For the text-containing cell, return its midpoint in [x, y] coordinate format. 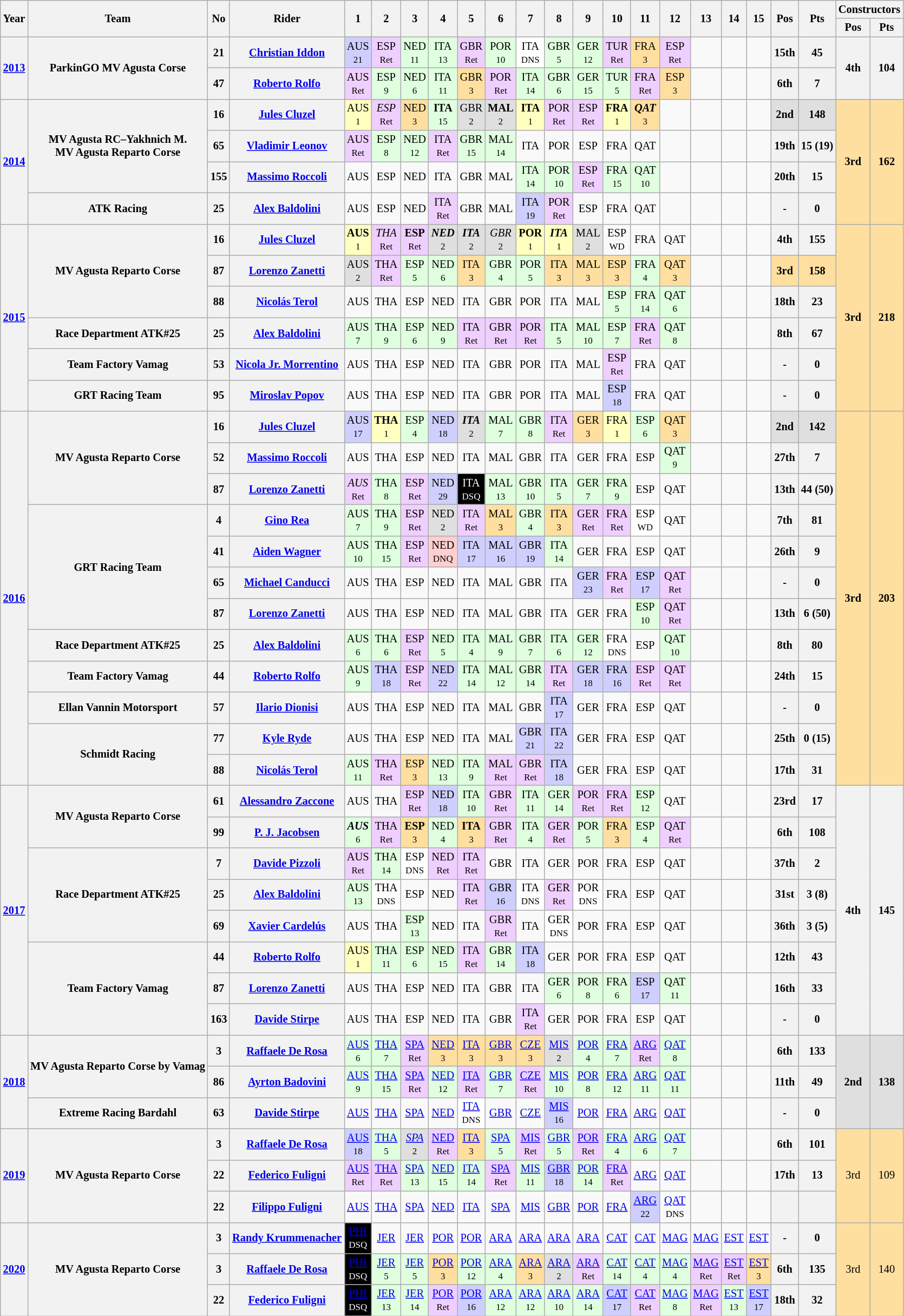
MIS11 [530, 1175]
TURRet [617, 52]
Rider [287, 18]
QAT 3 [674, 271]
2020 [14, 1269]
AUS10 [358, 551]
FRA16 [617, 676]
CZE [530, 1113]
ARA10 [559, 1300]
MIS [530, 1207]
FRA9 [617, 489]
8 [559, 18]
Vladimir Leonov [287, 146]
57 [219, 707]
53 [219, 364]
MAL10 [588, 333]
Filippo Fuligni [287, 1207]
ITA6 [559, 645]
QAT 8 [674, 333]
AUS13 [358, 894]
QAT 6 [674, 302]
11 [645, 18]
AUS17 [358, 427]
148 [817, 115]
MAL14 [500, 146]
7th [784, 520]
86 [219, 1082]
NEDDNQ [443, 551]
99 [219, 832]
23 [817, 302]
31st [784, 894]
GBR16 [500, 894]
MIS16 [559, 1113]
POR4 [588, 1051]
JER14 [415, 1300]
ATK Racing [118, 208]
MV Agusta Reparto Corse by Vamag [118, 1066]
POR16 [471, 1300]
ESP7 [617, 333]
ESP18 [617, 396]
108 [817, 832]
GER3 [588, 427]
2017 [14, 910]
ParkinGO MV Agusta Corse [118, 68]
63 [219, 1113]
ARA2 [559, 1269]
Schmidt Racing [118, 754]
POR12 [471, 1269]
61 [219, 801]
MAL9 [500, 645]
ITA22 [559, 739]
6 [500, 18]
ARARet [588, 1269]
Team [118, 18]
158 [817, 271]
THA6 [386, 645]
145 [887, 910]
QAT10 [674, 645]
ESP9 [386, 83]
THA7 [386, 1051]
135 [817, 1269]
203 [887, 598]
FRA Ret [645, 333]
GER14 [559, 801]
15th [784, 52]
AUS18 [358, 1144]
218 [887, 318]
FRA6 [617, 988]
SPA13 [415, 1175]
41 [219, 551]
19th [784, 146]
80 [817, 645]
CATRet [645, 1300]
ARA4 [500, 1269]
NED4 [443, 832]
ITA9 [471, 770]
GER18 [588, 676]
PORDNS [588, 894]
23rd [784, 801]
FRADNS [617, 645]
Randy Krummenacher [287, 1238]
140 [887, 1269]
CAT14 [617, 1269]
Extreme Racing Bardahl [118, 1113]
THA5 [386, 1144]
69 [219, 926]
NED13 [443, 770]
ESP12 [645, 801]
THADNS [386, 894]
MIS2 [559, 1051]
16th [784, 988]
NED11 [415, 52]
1 [358, 18]
26th [784, 551]
CAT4 [645, 1269]
162 [887, 161]
17 [817, 801]
CAT17 [617, 1300]
ARA14 [588, 1300]
ESP10 [645, 614]
32 [817, 1300]
2013 [14, 68]
ESP8 [386, 146]
Constructors [869, 9]
12th [784, 957]
MAL12 [500, 676]
ITA15 [443, 115]
GBR6 [559, 83]
THA8 [386, 489]
Year [14, 18]
3 (8) [817, 894]
0 (15) [817, 739]
Michael Canducci [287, 583]
52 [219, 458]
MAL7 [500, 427]
2019 [14, 1175]
44 (50) [817, 489]
21 [219, 52]
ESPDNS [415, 864]
GER23 [588, 583]
109 [887, 1175]
GER7 [588, 489]
FRA12 [617, 1082]
QAT8 [674, 1051]
FRA 4 [645, 271]
JER13 [386, 1300]
142 [817, 427]
10 [617, 18]
ARG6 [645, 1144]
ITADSQ [471, 489]
GBR15 [471, 146]
Xavier Cardelús [287, 926]
163 [219, 1019]
Nicola Jr. Morrentino [287, 364]
MAG4 [674, 1269]
Davide Pizzoli [287, 864]
QAT9 [674, 458]
ARA3 [530, 1269]
NED29 [443, 489]
FRA15 [617, 177]
2016 [14, 598]
ITA10 [471, 801]
37th [784, 864]
GBR18 [559, 1175]
ARGRet [645, 1051]
POR14 [588, 1175]
QAT 10 [645, 177]
Kyle Ryde [287, 739]
67 [817, 333]
FRA4 [617, 1144]
GER6 [559, 988]
Ilario Dionisi [287, 707]
138 [887, 1082]
MIS10 [559, 1082]
MAL13 [500, 489]
47 [219, 83]
THA18 [386, 676]
ITA13 [443, 52]
QATDNS [674, 1207]
Ellan Vannin Motorsport [118, 707]
GERDNS [559, 926]
133 [817, 1051]
MV Agusta RC–Yakhnich M.MV Agusta Reparto Corse [118, 146]
Aiden Wagner [287, 551]
Alessandro Zaccone [287, 801]
3 (5) [817, 926]
QAT7 [674, 1144]
AUS21 [358, 52]
45 [817, 52]
MAG8 [674, 1300]
31 [817, 770]
27th [784, 458]
ARG22 [645, 1207]
95 [219, 396]
20th [784, 177]
49 [817, 1082]
14 [734, 18]
P. J. Jacobsen [287, 832]
FRA 14 [645, 302]
EST17 [759, 1300]
Ayrton Badovini [287, 1082]
MAL16 [500, 551]
SPA5 [500, 1144]
ARG11 [645, 1082]
THA1 [386, 427]
EST13 [734, 1300]
THA11 [386, 957]
ESTRet [734, 1269]
NED5 [443, 645]
THA14 [386, 864]
ESP13 [415, 926]
NED22 [443, 676]
GER15 [588, 83]
MISRet [530, 1144]
EST3 [759, 1269]
12 [674, 18]
104 [887, 68]
2014 [14, 161]
AUS11 [358, 770]
5 [471, 18]
24th [784, 676]
GBR10 [530, 489]
Gino Rea [287, 520]
MALRet [500, 770]
ITA19 [530, 208]
11th [784, 1082]
43 [817, 957]
GBR8 [530, 427]
101 [817, 1144]
CZE3 [530, 1051]
POR1 [530, 240]
POR3 [443, 1269]
77 [219, 739]
36th [784, 926]
2018 [14, 1082]
TUR5 [617, 83]
GBR19 [530, 551]
33 [817, 988]
2015 [14, 318]
25th [784, 739]
15 (19) [817, 146]
GBR21 [530, 739]
81 [817, 520]
Christian Iddon [287, 52]
FRA7 [617, 1051]
AUS2 [358, 271]
NED9 [443, 333]
Miroslav Popov [287, 396]
6 (50) [817, 614]
SPA2 [415, 1144]
CZERet [530, 1082]
No [219, 18]
